Provide the (x, y) coordinate of the cell's center where the given text is located.  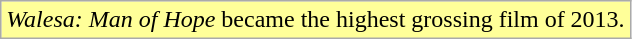
Walesa: Man of Hope became the highest grossing film of 2013. (316, 20)
